Search for the cell housing the specified text and yield its [x, y] center coordinate. 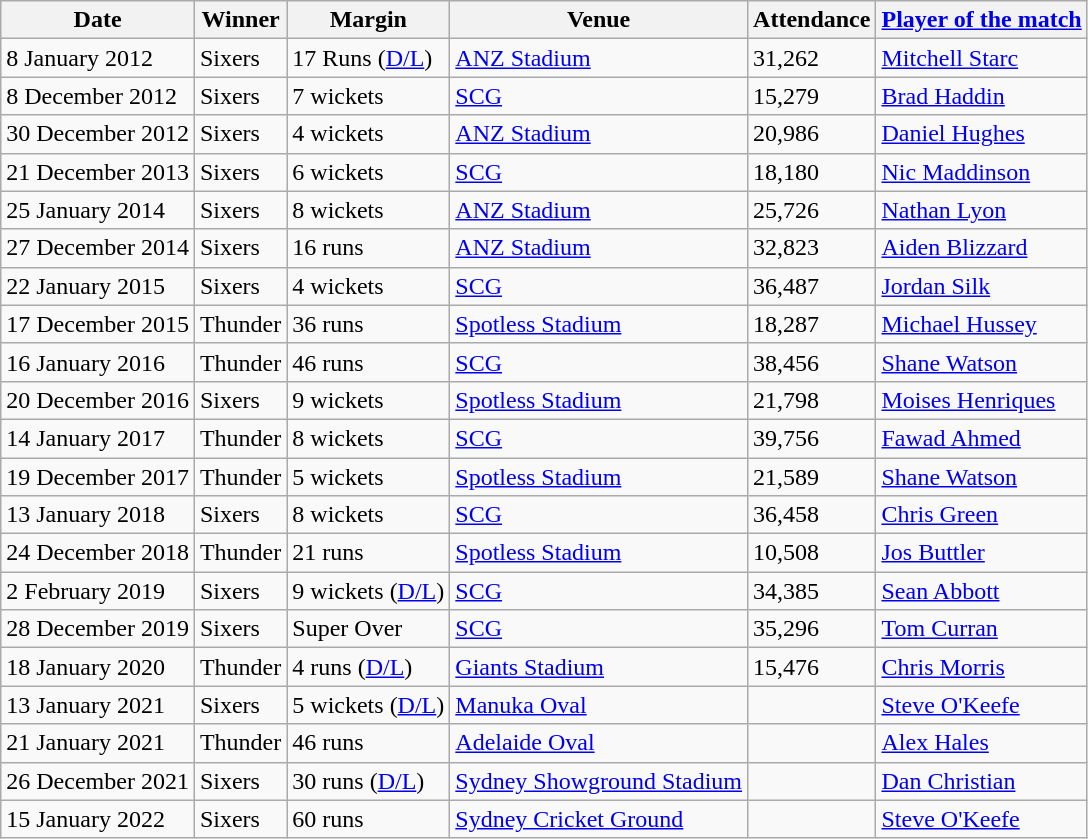
Jos Buttler [982, 553]
15,279 [812, 96]
36,458 [812, 515]
Fawad Ahmed [982, 438]
Winner [240, 20]
18,180 [812, 172]
19 December 2017 [98, 477]
4 runs (D/L) [368, 667]
Sydney Cricket Ground [599, 819]
5 wickets [368, 477]
16 runs [368, 248]
35,296 [812, 629]
Chris Green [982, 515]
15 January 2022 [98, 819]
16 January 2016 [98, 362]
Manuka Oval [599, 705]
25 January 2014 [98, 210]
26 December 2021 [98, 781]
10,508 [812, 553]
7 wickets [368, 96]
2 February 2019 [98, 591]
20,986 [812, 134]
Attendance [812, 20]
Margin [368, 20]
30 December 2012 [98, 134]
38,456 [812, 362]
Michael Hussey [982, 324]
21 December 2013 [98, 172]
Sydney Showground Stadium [599, 781]
9 wickets [368, 400]
28 December 2019 [98, 629]
21 runs [368, 553]
14 January 2017 [98, 438]
13 January 2021 [98, 705]
15,476 [812, 667]
Dan Christian [982, 781]
Venue [599, 20]
Mitchell Starc [982, 58]
Adelaide Oval [599, 743]
39,756 [812, 438]
Aiden Blizzard [982, 248]
27 December 2014 [98, 248]
8 January 2012 [98, 58]
17 December 2015 [98, 324]
6 wickets [368, 172]
Nic Maddinson [982, 172]
Daniel Hughes [982, 134]
36 runs [368, 324]
Date [98, 20]
5 wickets (D/L) [368, 705]
Player of the match [982, 20]
9 wickets (D/L) [368, 591]
21,798 [812, 400]
30 runs (D/L) [368, 781]
Super Over [368, 629]
36,487 [812, 286]
Brad Haddin [982, 96]
18,287 [812, 324]
Moises Henriques [982, 400]
21 January 2021 [98, 743]
24 December 2018 [98, 553]
Tom Curran [982, 629]
60 runs [368, 819]
Alex Hales [982, 743]
20 December 2016 [98, 400]
Sean Abbott [982, 591]
Giants Stadium [599, 667]
Nathan Lyon [982, 210]
32,823 [812, 248]
8 December 2012 [98, 96]
18 January 2020 [98, 667]
34,385 [812, 591]
21,589 [812, 477]
Jordan Silk [982, 286]
25,726 [812, 210]
17 Runs (D/L) [368, 58]
31,262 [812, 58]
22 January 2015 [98, 286]
13 January 2018 [98, 515]
Chris Morris [982, 667]
